Pinpoint the cell where the given text exists, returning its (X, Y) midpoint coordinate. 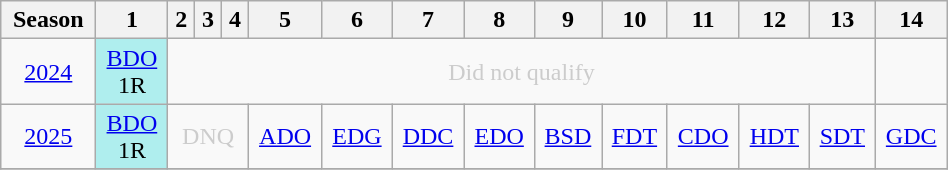
EDO (499, 136)
Season (48, 20)
ADO (284, 136)
13 (842, 20)
3 (208, 20)
1 (132, 20)
7 (428, 20)
2 (182, 20)
FDT (635, 136)
10 (635, 20)
5 (284, 20)
4 (236, 20)
DNQ (208, 136)
SDT (842, 136)
8 (499, 20)
2024 (48, 72)
14 (911, 20)
11 (703, 20)
HDT (774, 136)
6 (357, 20)
9 (568, 20)
CDO (703, 136)
DDC (428, 136)
GDC (911, 136)
2025 (48, 136)
BSD (568, 136)
Did not qualify (522, 72)
EDG (357, 136)
12 (774, 20)
